Provide the [X, Y] coordinate of the cell's center where the given text is located.  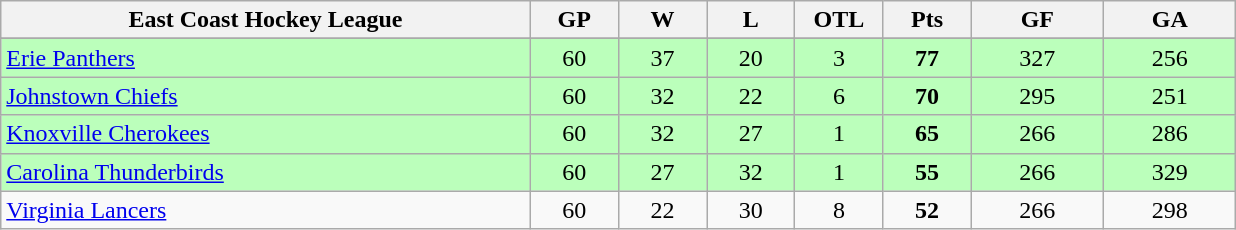
Carolina Thunderbirds [266, 172]
286 [1170, 134]
Johnstown Chiefs [266, 96]
GA [1170, 20]
37 [662, 58]
GP [574, 20]
70 [927, 96]
Virginia Lancers [266, 210]
L [751, 20]
East Coast Hockey League [266, 20]
65 [927, 134]
8 [839, 210]
OTL [839, 20]
55 [927, 172]
Erie Panthers [266, 58]
77 [927, 58]
GF [1037, 20]
256 [1170, 58]
6 [839, 96]
298 [1170, 210]
Knoxville Cherokees [266, 134]
20 [751, 58]
30 [751, 210]
327 [1037, 58]
52 [927, 210]
295 [1037, 96]
329 [1170, 172]
3 [839, 58]
251 [1170, 96]
W [662, 20]
Pts [927, 20]
